Extract the (X, Y) coordinate from the center of the cell holding the provided text.  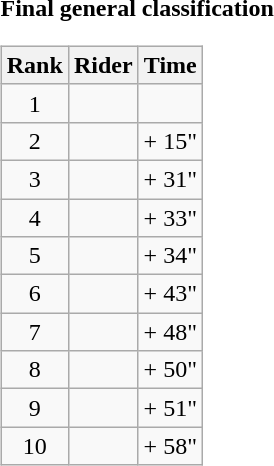
4 (34, 217)
Rider (103, 65)
+ 48" (170, 332)
8 (34, 370)
Time (170, 65)
6 (34, 294)
+ 43" (170, 294)
2 (34, 141)
+ 34" (170, 256)
1 (34, 103)
7 (34, 332)
3 (34, 179)
+ 50" (170, 370)
+ 58" (170, 446)
9 (34, 408)
Rank (34, 65)
5 (34, 256)
+ 15" (170, 141)
+ 33" (170, 217)
+ 51" (170, 408)
10 (34, 446)
+ 31" (170, 179)
